Determine the (X, Y) coordinate at the center of the cell enclosing the given text.  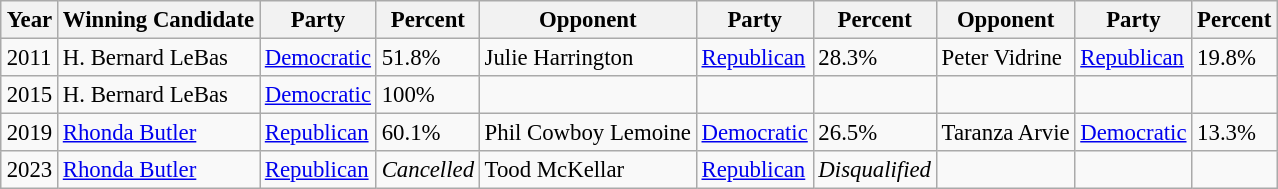
Taranza Arvie (1006, 133)
Julie Harrington (588, 57)
Peter Vidrine (1006, 57)
19.8% (1234, 57)
Winning Candidate (158, 20)
26.5% (874, 133)
28.3% (874, 57)
Disqualified (874, 170)
Tood McKellar (588, 170)
2019 (29, 133)
2011 (29, 57)
100% (428, 95)
2023 (29, 170)
Year (29, 20)
60.1% (428, 133)
Cancelled (428, 170)
51.8% (428, 57)
13.3% (1234, 133)
2015 (29, 95)
Phil Cowboy Lemoine (588, 133)
